Detect which cell encompasses the target text, then output its [X, Y] center coordinate. 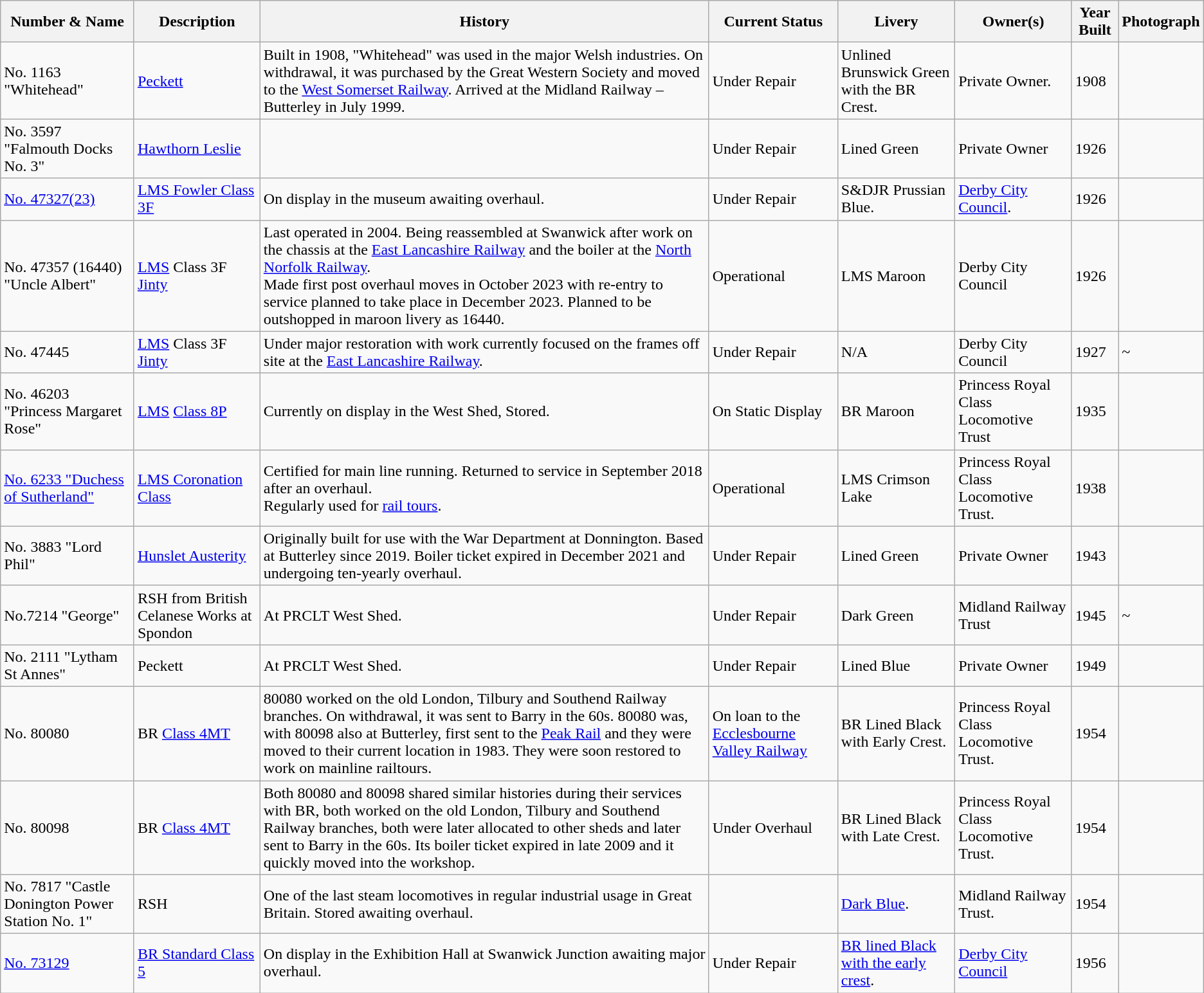
Certified for main line running. Returned to service in September 2018 after an overhaul.Regularly used for rail tours. [484, 487]
1945 [1095, 615]
BR Maroon [896, 412]
1938 [1095, 487]
No. 6233 "Duchess of Sutherland" [68, 487]
Midland Railway Trust. [1014, 904]
No.7214 "George" [68, 615]
LMS Coronation Class [197, 487]
Photograph [1161, 22]
Private Owner. [1014, 81]
On Static Display [773, 412]
1949 [1095, 665]
Lined Blue [896, 665]
RSH from British Celanese Works at Spondon [197, 615]
No. 3597 "Falmouth Docks No. 3" [68, 149]
Hunslet Austerity [197, 556]
N/A [896, 352]
Owner(s) [1014, 22]
On display in the museum awaiting overhaul. [484, 199]
History [484, 22]
Current Status [773, 22]
S&DJR Prussian Blue. [896, 199]
Description [197, 22]
Dark Green [896, 615]
Number & Name [68, 22]
1927 [1095, 352]
BR Lined Black with Late Crest. [896, 828]
Under Overhaul [773, 828]
On loan to the Ecclesbourne Valley Railway [773, 733]
Currently on display in the West Shed, Stored. [484, 412]
BR lined Black with the early crest. [896, 963]
Year Built [1095, 22]
LMS Crimson Lake [896, 487]
RSH [197, 904]
Derby City Council. [1014, 199]
Princess Royal Class Locomotive Trust [1014, 412]
No. 3883 "Lord Phil" [68, 556]
One of the last steam locomotives in regular industrial usage in Great Britain. Stored awaiting overhaul. [484, 904]
LMS Maroon [896, 275]
On display in the Exhibition Hall at Swanwick Junction awaiting major overhaul. [484, 963]
No. 47445 [68, 352]
No. 73129 [68, 963]
1943 [1095, 556]
No. 47327(23) [68, 199]
LMS Class 8P [197, 412]
No. 80080 [68, 733]
LMS Fowler Class 3F [197, 199]
Hawthorn Leslie [197, 149]
1956 [1095, 963]
1908 [1095, 81]
Livery [896, 22]
No. 2111 "Lytham St Annes" [68, 665]
No. 47357 (16440) "Uncle Albert" [68, 275]
No. 46203 "Princess Margaret Rose" [68, 412]
Midland Railway Trust [1014, 615]
Unlined Brunswick Green with the BR Crest. [896, 81]
No. 1163 "Whitehead" [68, 81]
No. 7817 "Castle Donington Power Station No. 1" [68, 904]
Under major restoration with work currently focused on the frames off site at the East Lancashire Railway. [484, 352]
1935 [1095, 412]
No. 80098 [68, 828]
Dark Blue. [896, 904]
BR Standard Class 5 [197, 963]
BR Lined Black with Early Crest. [896, 733]
